Return [x, y] of the center of cell containing provided text 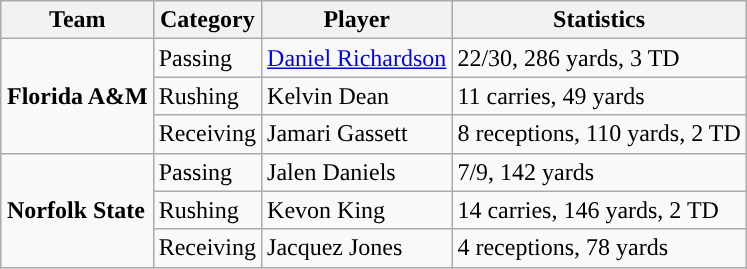
Florida A&M [77, 96]
22/30, 286 yards, 3 TD [599, 58]
4 receptions, 78 yards [599, 248]
Daniel Richardson [357, 58]
8 receptions, 110 yards, 2 TD [599, 134]
Team [77, 20]
Statistics [599, 20]
7/9, 142 yards [599, 172]
Category [207, 20]
Jamari Gassett [357, 134]
14 carries, 146 yards, 2 TD [599, 210]
Kevon King [357, 210]
11 carries, 49 yards [599, 96]
Player [357, 20]
Kelvin Dean [357, 96]
Jacquez Jones [357, 248]
Jalen Daniels [357, 172]
Norfolk State [77, 210]
